Detect which cell encompasses the target text, then output its (x, y) center coordinate. 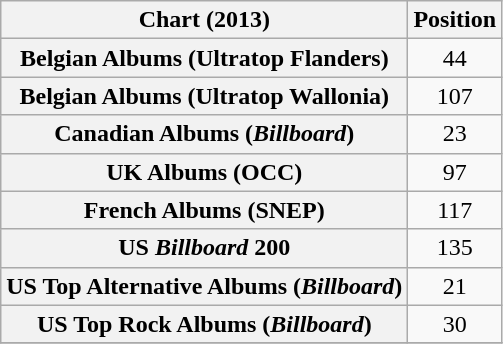
30 (455, 324)
French Albums (SNEP) (204, 210)
Chart (2013) (204, 20)
97 (455, 172)
Canadian Albums (Billboard) (204, 134)
135 (455, 248)
UK Albums (OCC) (204, 172)
117 (455, 210)
44 (455, 58)
US Billboard 200 (204, 248)
23 (455, 134)
Belgian Albums (Ultratop Flanders) (204, 58)
US Top Alternative Albums (Billboard) (204, 286)
107 (455, 96)
US Top Rock Albums (Billboard) (204, 324)
Belgian Albums (Ultratop Wallonia) (204, 96)
Position (455, 20)
21 (455, 286)
